Search for the cell housing the specified text and yield its [X, Y] center coordinate. 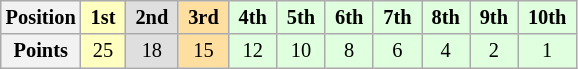
2nd [152, 17]
2 [494, 51]
7th [397, 17]
Position [41, 17]
5th [301, 17]
6th [349, 17]
25 [104, 51]
6 [397, 51]
8 [349, 51]
3rd [203, 17]
9th [494, 17]
4th [253, 17]
1 [547, 51]
4 [446, 51]
15 [203, 51]
12 [253, 51]
10th [547, 17]
1st [104, 17]
8th [446, 17]
10 [301, 51]
Points [41, 51]
18 [152, 51]
